Return the [X, Y] coordinate for the center point of the cell that contains the specified text.  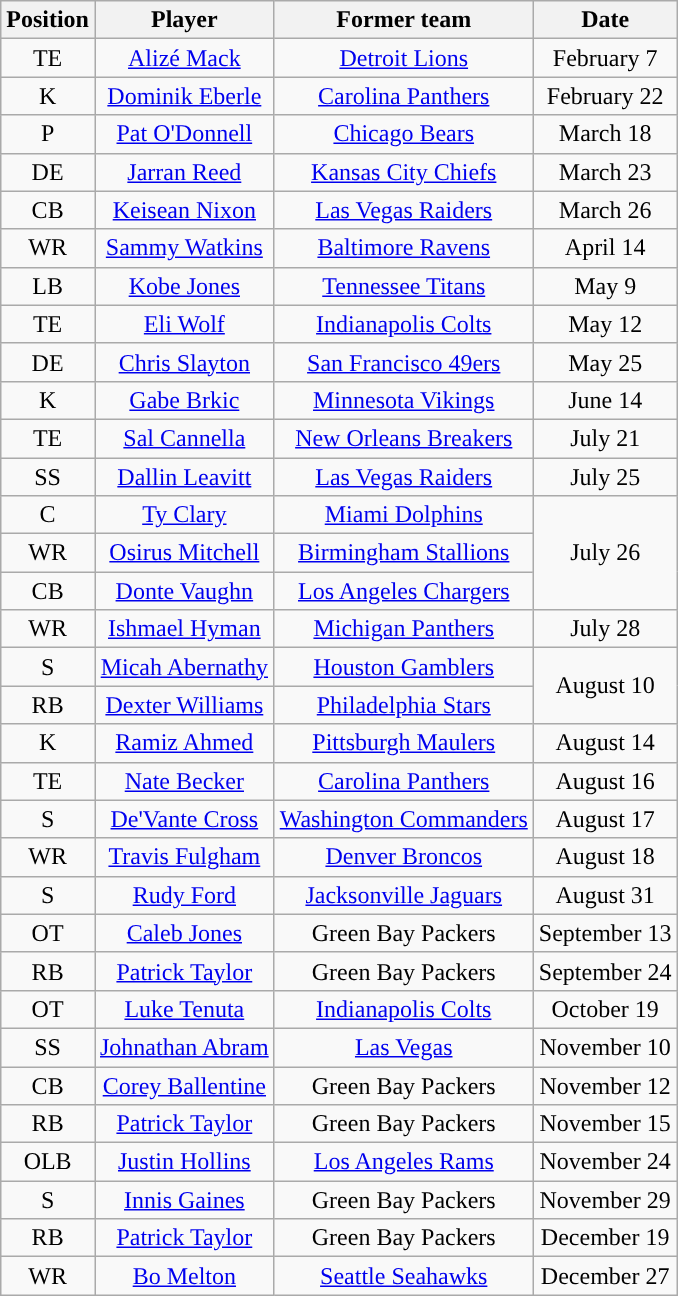
August 16 [605, 781]
Bo Melton [184, 1276]
August 31 [605, 895]
Jacksonville Jaguars [404, 895]
Alizé Mack [184, 58]
Ishmael Hyman [184, 629]
San Francisco 49ers [404, 362]
Michigan Panthers [404, 629]
Los Angeles Chargers [404, 591]
Washington Commanders [404, 819]
July 25 [605, 477]
Dominik Eberle [184, 96]
Baltimore Ravens [404, 248]
November 15 [605, 1124]
Luke Tenuta [184, 1009]
Pittsburgh Maulers [404, 743]
Player [184, 20]
Minnesota Vikings [404, 400]
Denver Broncos [404, 857]
Ty Clary [184, 515]
Nate Becker [184, 781]
October 19 [605, 1009]
Kansas City Chiefs [404, 172]
February 7 [605, 58]
P [48, 134]
Eli Wolf [184, 324]
September 24 [605, 971]
Osirus Mitchell [184, 553]
August 14 [605, 743]
November 12 [605, 1085]
November 24 [605, 1162]
December 19 [605, 1238]
Pat O'Donnell [184, 134]
Jarran Reed [184, 172]
Caleb Jones [184, 933]
July 28 [605, 629]
Sal Cannella [184, 438]
March 23 [605, 172]
March 18 [605, 134]
August 17 [605, 819]
Birmingham Stallions [404, 553]
Travis Fulgham [184, 857]
Chicago Bears [404, 134]
November 29 [605, 1200]
Former team [404, 20]
April 14 [605, 248]
Dexter Williams [184, 705]
Ramiz Ahmed [184, 743]
Innis Gaines [184, 1200]
LB [48, 286]
OLB [48, 1162]
Los Angeles Rams [404, 1162]
Tennessee Titans [404, 286]
November 10 [605, 1047]
August 18 [605, 857]
Houston Gamblers [404, 667]
July 26 [605, 553]
Gabe Brkic [184, 400]
August 10 [605, 686]
Corey Ballentine [184, 1085]
Sammy Watkins [184, 248]
C [48, 515]
September 13 [605, 933]
June 14 [605, 400]
Justin Hollins [184, 1162]
Dallin Leavitt [184, 477]
Las Vegas [404, 1047]
New Orleans Breakers [404, 438]
Miami Dolphins [404, 515]
Donte Vaughn [184, 591]
Micah Abernathy [184, 667]
Seattle Seahawks [404, 1276]
December 27 [605, 1276]
Rudy Ford [184, 895]
Position [48, 20]
Chris Slayton [184, 362]
July 21 [605, 438]
May 9 [605, 286]
Philadelphia Stars [404, 705]
De'Vante Cross [184, 819]
March 26 [605, 210]
February 22 [605, 96]
Detroit Lions [404, 58]
Date [605, 20]
May 25 [605, 362]
May 12 [605, 324]
Johnathan Abram [184, 1047]
Kobe Jones [184, 286]
Keisean Nixon [184, 210]
